Find where the given text appears and provide that cell's center as (x, y) coordinate. 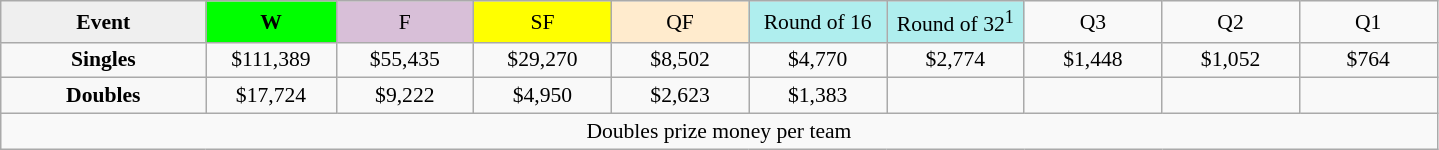
$2,774 (955, 60)
Round of 16 (818, 22)
$9,222 (405, 96)
Q2 (1231, 22)
$4,770 (818, 60)
Q1 (1368, 22)
QF (680, 22)
Doubles (104, 96)
$17,724 (271, 96)
$55,435 (405, 60)
Round of 321 (955, 22)
Event (104, 22)
Doubles prize money per team (719, 132)
$1,383 (818, 96)
$764 (1368, 60)
$2,623 (680, 96)
Singles (104, 60)
$29,270 (543, 60)
$1,052 (1231, 60)
$8,502 (680, 60)
F (405, 22)
$4,950 (543, 96)
$1,448 (1093, 60)
SF (543, 22)
W (271, 22)
Q3 (1093, 22)
$111,389 (271, 60)
